Pinpoint the cell where the given text exists, returning its [x, y] midpoint coordinate. 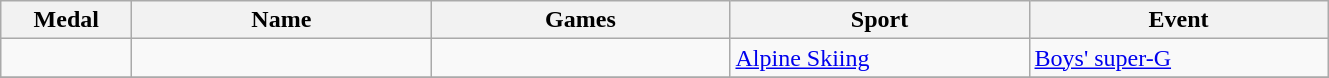
Boys' super-G [1178, 58]
Sport [880, 20]
Games [580, 20]
Name [282, 20]
Medal [66, 20]
Event [1178, 20]
Alpine Skiing [880, 58]
